Extract the (x, y) coordinate from the center of the cell holding the provided text.  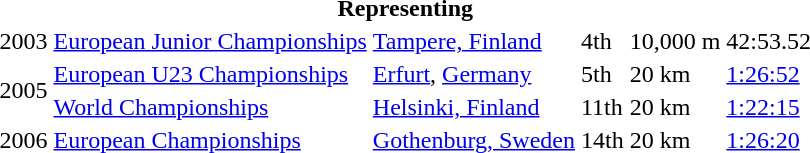
European U23 Championships (210, 74)
10,000 m (675, 41)
5th (603, 74)
4th (603, 41)
World Championships (210, 107)
European Junior Championships (210, 41)
Helsinki, Finland (474, 107)
Erfurt, Germany (474, 74)
11th (603, 107)
Tampere, Finland (474, 41)
